Find where the given text appears and provide that cell's center as (X, Y) coordinate. 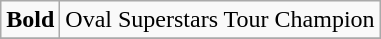
Bold (30, 20)
Oval Superstars Tour Champion (220, 20)
